For the text-containing cell, return its midpoint in [X, Y] coordinate format. 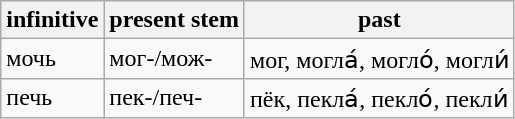
печь [52, 98]
infinitive [52, 20]
мочь [52, 59]
мог-/мож- [174, 59]
пёк, пекла́, пекло́, пекли́ [379, 98]
past [379, 20]
мог, могла́, могло́, могли́ [379, 59]
пек-/печ- [174, 98]
present stem [174, 20]
